Return the [X, Y] coordinate for the center point of the cell that contains the specified text.  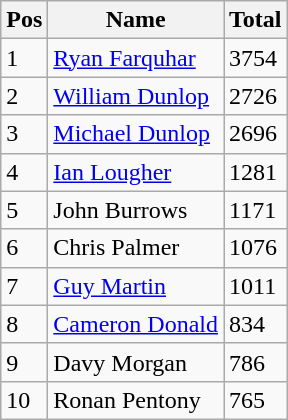
1011 [256, 286]
3754 [256, 58]
1 [24, 58]
786 [256, 362]
Guy Martin [136, 286]
9 [24, 362]
Ian Lougher [136, 172]
10 [24, 400]
3 [24, 134]
7 [24, 286]
5 [24, 210]
Name [136, 20]
765 [256, 400]
William Dunlop [136, 96]
Total [256, 20]
Cameron Donald [136, 324]
6 [24, 248]
2 [24, 96]
4 [24, 172]
Ronan Pentony [136, 400]
John Burrows [136, 210]
1281 [256, 172]
2726 [256, 96]
Davy Morgan [136, 362]
834 [256, 324]
1171 [256, 210]
2696 [256, 134]
Ryan Farquhar [136, 58]
Michael Dunlop [136, 134]
Chris Palmer [136, 248]
1076 [256, 248]
Pos [24, 20]
8 [24, 324]
